Output the [x, y] coordinate of the center of the cell containing the given text.  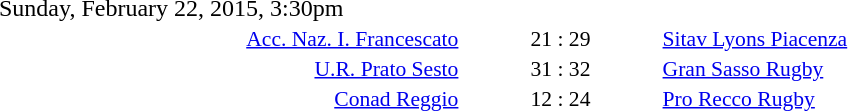
21 : 29 [560, 38]
31 : 32 [560, 68]
